Return (x, y) of the center of cell containing provided text 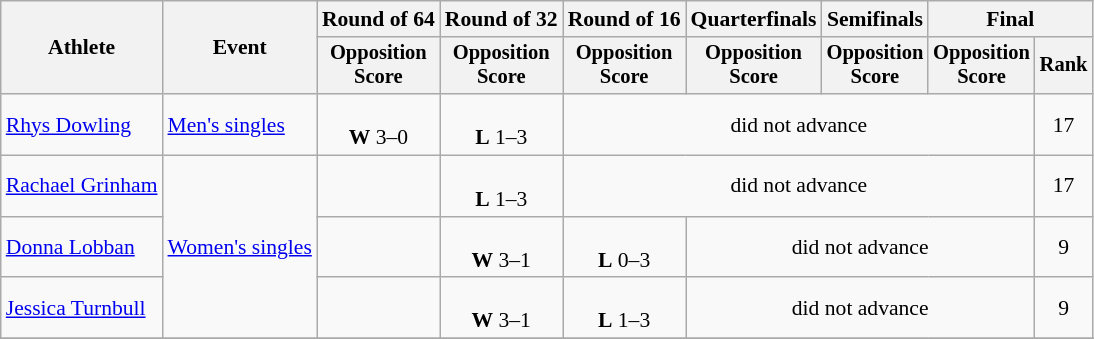
Donna Lobban (82, 248)
L 0–3 (624, 248)
Quarterfinals (754, 19)
Semifinals (876, 19)
Athlete (82, 48)
Women's singles (240, 248)
Final (1010, 19)
Round of 16 (624, 19)
W 3–0 (378, 124)
Men's singles (240, 124)
Rank (1064, 66)
Jessica Turnbull (82, 308)
Round of 64 (378, 19)
Rachael Grinham (82, 186)
Round of 32 (502, 19)
Rhys Dowling (82, 124)
Event (240, 48)
